Capture the cell that displays the provided text and extract its (X, Y) central coordinate. 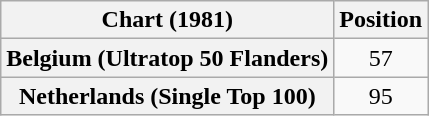
57 (381, 58)
Netherlands (Single Top 100) (168, 96)
Chart (1981) (168, 20)
Position (381, 20)
Belgium (Ultratop 50 Flanders) (168, 58)
95 (381, 96)
